Determine the (x, y) coordinate at the center of the cell enclosing the given text.  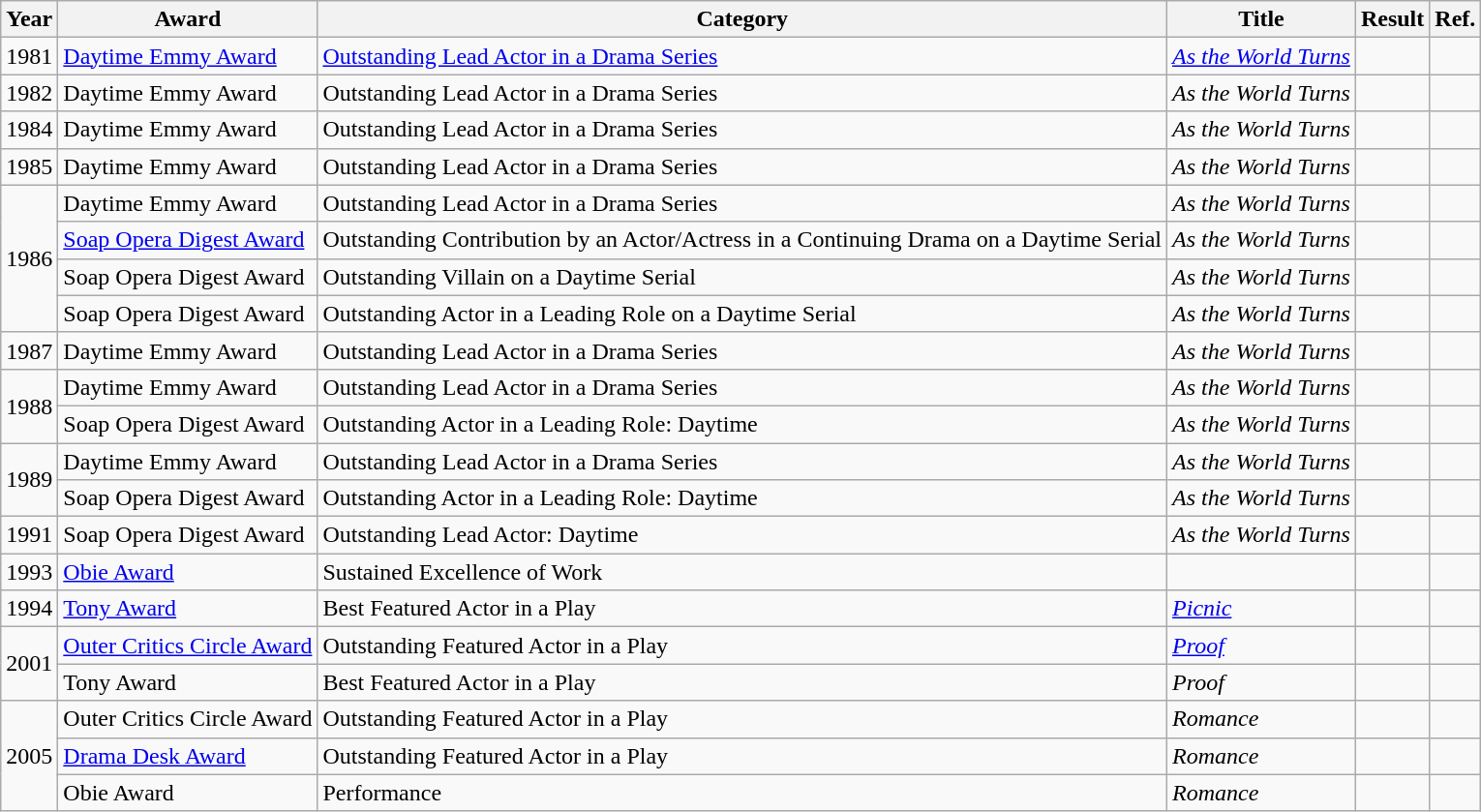
1982 (29, 93)
1985 (29, 166)
Result (1392, 19)
1988 (29, 406)
Performance (742, 793)
1986 (29, 258)
1993 (29, 572)
Award (188, 19)
Year (29, 19)
1991 (29, 535)
1987 (29, 350)
Outstanding Actor in a Leading Role on a Daytime Serial (742, 314)
1994 (29, 609)
2001 (29, 664)
Sustained Excellence of Work (742, 572)
2005 (29, 756)
Title (1262, 19)
Outstanding Contribution by an Actor/Actress in a Continuing Drama on a Daytime Serial (742, 240)
Outstanding Villain on a Daytime Serial (742, 277)
Outstanding Lead Actor: Daytime (742, 535)
Drama Desk Award (188, 756)
1989 (29, 480)
1981 (29, 56)
Picnic (1262, 609)
1984 (29, 130)
Ref. (1456, 19)
Category (742, 19)
